Return the (x, y) coordinate for the center point of the cell that contains the specified text.  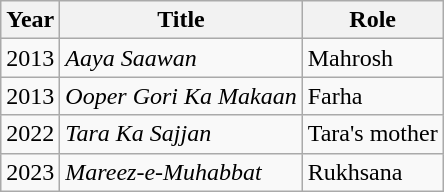
Role (372, 20)
Year (30, 20)
Farha (372, 96)
2022 (30, 134)
Tara Ka Sajjan (181, 134)
Mahrosh (372, 58)
2023 (30, 172)
Title (181, 20)
Rukhsana (372, 172)
Ooper Gori Ka Makaan (181, 96)
Mareez-e-Muhabbat (181, 172)
Aaya Saawan (181, 58)
Tara's mother (372, 134)
